Capture the cell that displays the provided text and extract its [x, y] central coordinate. 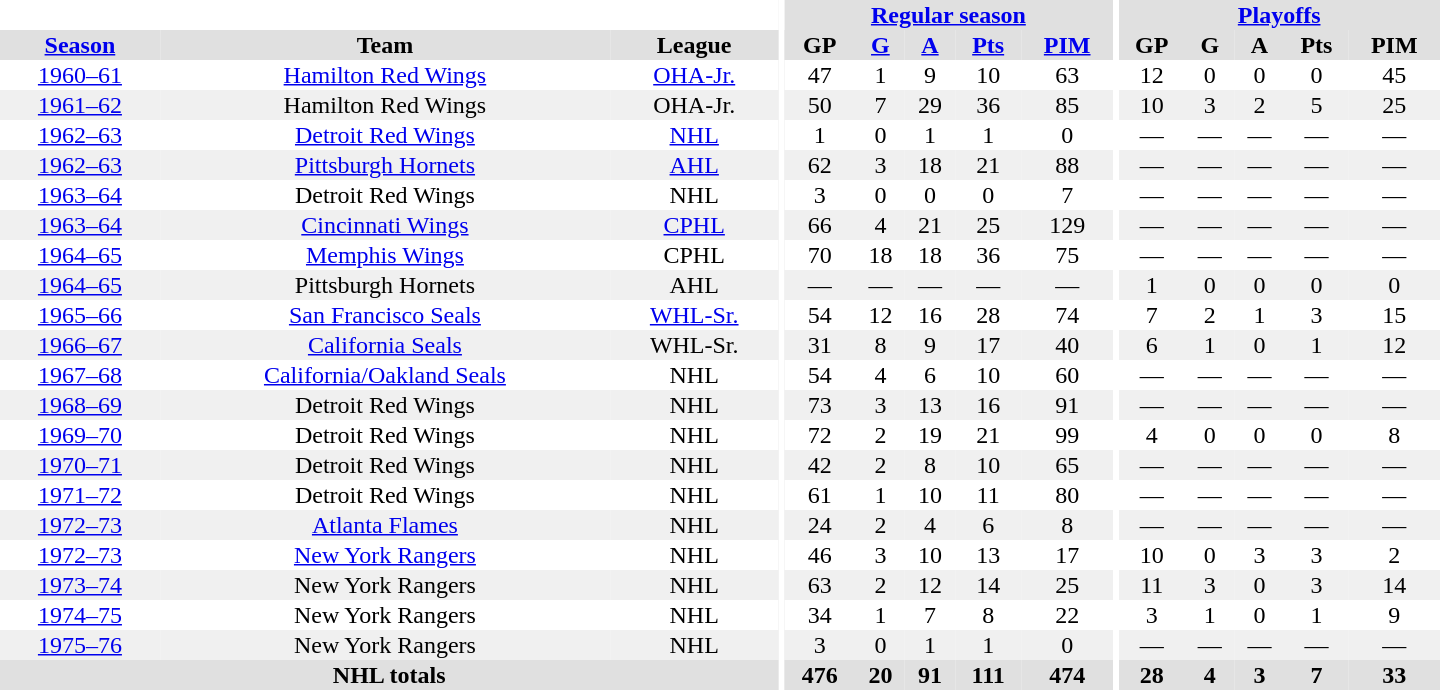
1966–67 [80, 345]
California/Oakland Seals [385, 375]
65 [1068, 465]
24 [820, 525]
California Seals [385, 345]
73 [820, 405]
34 [820, 615]
72 [820, 435]
111 [988, 675]
Season [80, 45]
66 [820, 225]
31 [820, 345]
88 [1068, 165]
60 [1068, 375]
129 [1068, 225]
Atlanta Flames [385, 525]
42 [820, 465]
Cincinnati Wings [385, 225]
476 [820, 675]
80 [1068, 495]
50 [820, 105]
62 [820, 165]
1975–76 [80, 645]
33 [1394, 675]
1970–71 [80, 465]
15 [1394, 315]
85 [1068, 105]
20 [881, 675]
74 [1068, 315]
1967–68 [80, 375]
22 [1068, 615]
1973–74 [80, 585]
46 [820, 555]
1961–62 [80, 105]
1960–61 [80, 75]
1974–75 [80, 615]
70 [820, 255]
1968–69 [80, 405]
5 [1316, 105]
Memphis Wings [385, 255]
Team [385, 45]
Playoffs [1279, 15]
40 [1068, 345]
75 [1068, 255]
League [694, 45]
NHL totals [389, 675]
61 [820, 495]
San Francisco Seals [385, 315]
1969–70 [80, 435]
45 [1394, 75]
19 [930, 435]
Regular season [948, 15]
99 [1068, 435]
1965–66 [80, 315]
1971–72 [80, 495]
47 [820, 75]
474 [1068, 675]
29 [930, 105]
